Locate the cell with the specified text and output its (x, y) center coordinate. 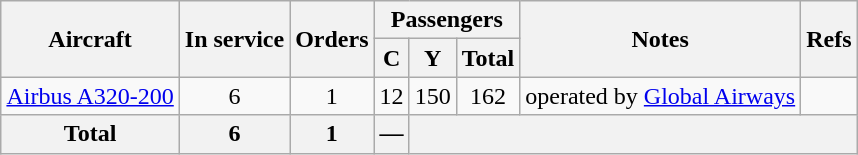
Refs (829, 39)
Y (432, 58)
C (392, 58)
Airbus A320-200 (90, 96)
162 (488, 96)
150 (432, 96)
In service (234, 39)
12 (392, 96)
Aircraft (90, 39)
— (392, 134)
Orders (332, 39)
Notes (660, 39)
operated by Global Airways (660, 96)
Passengers (447, 20)
